Determine the (X, Y) coordinate at the center of the cell enclosing the given text.  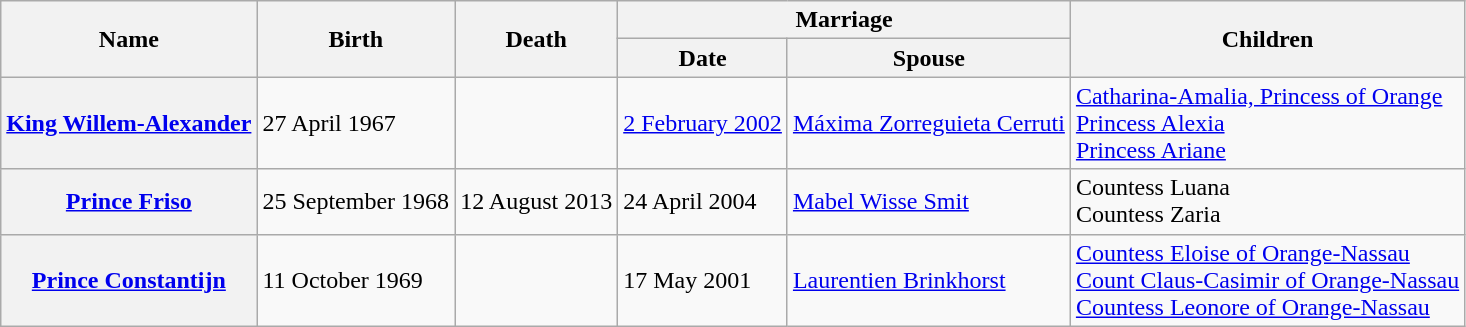
24 April 2004 (703, 202)
17 May 2001 (703, 280)
Laurentien Brinkhorst (928, 280)
Marriage (844, 20)
Countess LuanaCountess Zaria (1267, 202)
Death (536, 39)
11 October 1969 (356, 280)
Name (129, 39)
Birth (356, 39)
Date (703, 58)
12 August 2013 (536, 202)
Countess Eloise of Orange-NassauCount Claus-Casimir of Orange-NassauCountess Leonore of Orange-Nassau (1267, 280)
Máxima Zorreguieta Cerruti (928, 123)
Catharina-Amalia, Princess of OrangePrincess AlexiaPrincess Ariane (1267, 123)
King Willem-Alexander (129, 123)
27 April 1967 (356, 123)
Prince Friso (129, 202)
Prince Constantijn (129, 280)
Spouse (928, 58)
Mabel Wisse Smit (928, 202)
2 February 2002 (703, 123)
Children (1267, 39)
25 September 1968 (356, 202)
